Determine the [X, Y] coordinate at the center of the cell enclosing the given text.  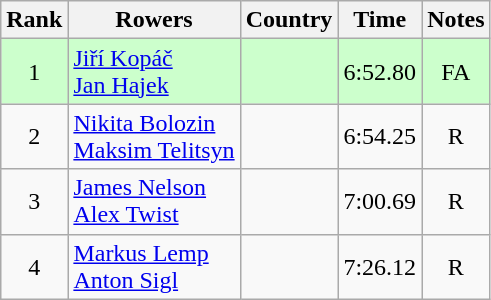
1 [34, 72]
Nikita BolozinMaksim Telitsyn [154, 136]
Jiří KopáčJan Hajek [154, 72]
Time [380, 20]
2 [34, 136]
4 [34, 266]
Country [289, 20]
7:26.12 [380, 266]
James NelsonAlex Twist [154, 202]
3 [34, 202]
Rowers [154, 20]
6:54.25 [380, 136]
Notes [456, 20]
Markus LempAnton Sigl [154, 266]
Rank [34, 20]
FA [456, 72]
7:00.69 [380, 202]
6:52.80 [380, 72]
